Find where the given text appears and provide that cell's center as (X, Y) coordinate. 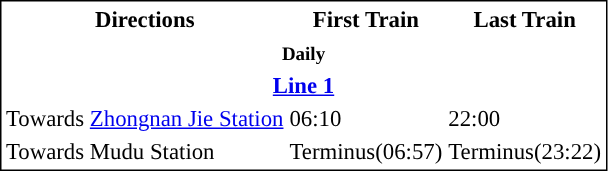
Towards Zhongnan Jie Station (144, 119)
Daily (303, 53)
Line 1 (303, 85)
Directions (144, 19)
06:10 (366, 119)
Towards Mudu Station (144, 151)
22:00 (525, 119)
Terminus(23:22) (525, 151)
Last Train (525, 19)
First Train (366, 19)
Terminus(06:57) (366, 151)
